Find where the given text appears and provide that cell's center as [X, Y] coordinate. 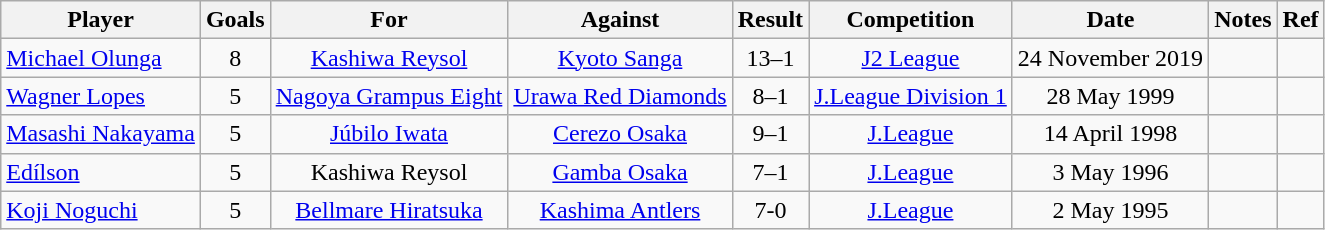
Bellmare Hiratsuka [389, 210]
28 May 1999 [1110, 96]
14 April 1998 [1110, 134]
2 May 1995 [1110, 210]
Masashi Nakayama [101, 134]
Wagner Lopes [101, 96]
9–1 [770, 134]
7–1 [770, 172]
3 May 1996 [1110, 172]
7-0 [770, 210]
J.League Division 1 [911, 96]
Cerezo Osaka [620, 134]
J2 League [911, 58]
Goals [235, 20]
Edílson [101, 172]
Notes [1243, 20]
Júbilo Iwata [389, 134]
Koji Noguchi [101, 210]
13–1 [770, 58]
Against [620, 20]
Gamba Osaka [620, 172]
Ref [1300, 20]
8 [235, 58]
For [389, 20]
Urawa Red Diamonds [620, 96]
Result [770, 20]
Kashima Antlers [620, 210]
Nagoya Grampus Eight [389, 96]
Kyoto Sanga [620, 58]
Date [1110, 20]
Michael Olunga [101, 58]
Player [101, 20]
8–1 [770, 96]
Competition [911, 20]
24 November 2019 [1110, 58]
